Provide the (X, Y) coordinate of the cell's center where the given text is located.  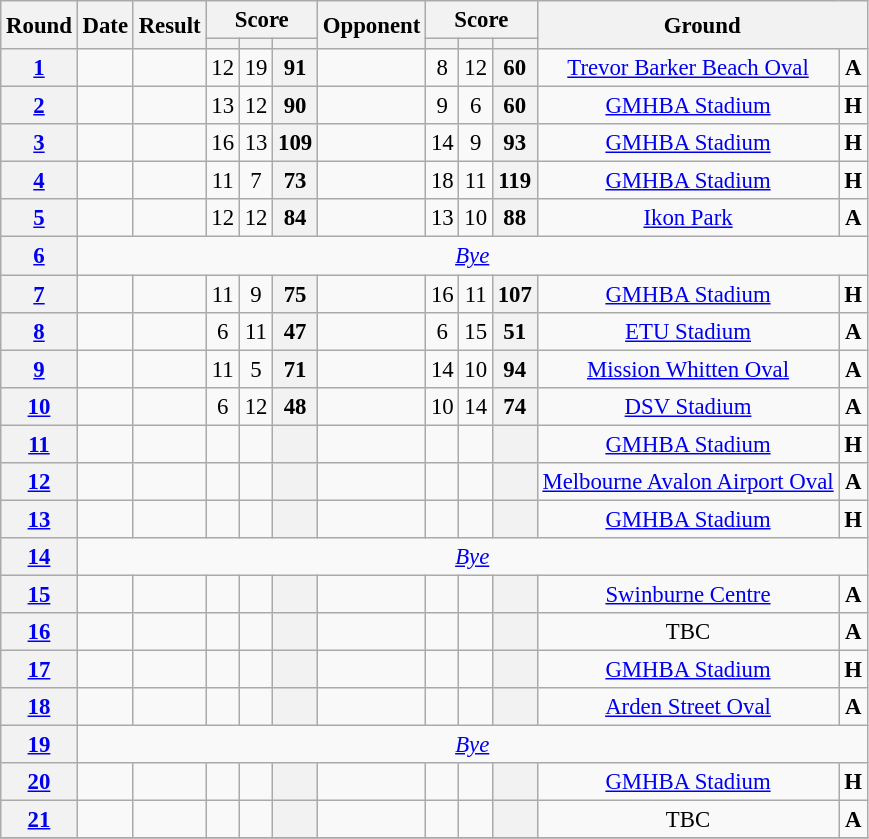
21 (39, 820)
Result (170, 25)
93 (514, 143)
Date (105, 25)
Round (39, 25)
Melbourne Avalon Airport Oval (688, 482)
91 (296, 68)
Mission Whitten Oval (688, 369)
73 (296, 181)
Ikon Park (688, 219)
3 (39, 143)
84 (296, 219)
48 (296, 406)
109 (296, 143)
47 (296, 331)
94 (514, 369)
DSV Stadium (688, 406)
ETU Stadium (688, 331)
107 (514, 294)
74 (514, 406)
Ground (702, 25)
Arden Street Oval (688, 707)
Opponent (371, 25)
90 (296, 106)
119 (514, 181)
88 (514, 219)
1 (39, 68)
75 (296, 294)
4 (39, 181)
51 (514, 331)
Trevor Barker Beach Oval (688, 68)
Swinburne Centre (688, 594)
2 (39, 106)
20 (39, 782)
71 (296, 369)
17 (39, 670)
